Determine the [X, Y] coordinate at the center of the cell enclosing the given text.  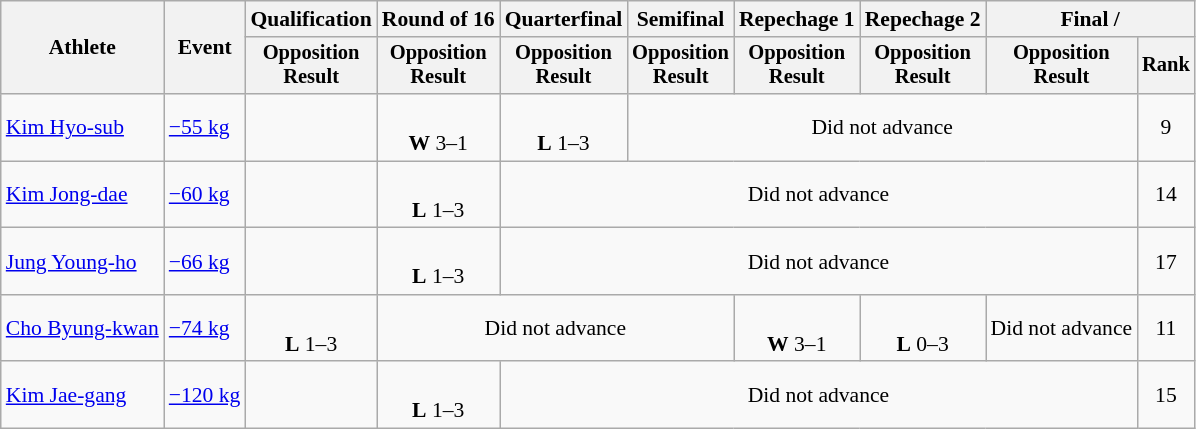
Kim Jae-gang [82, 396]
−120 kg [205, 396]
−66 kg [205, 262]
−60 kg [205, 194]
Rank [1166, 66]
14 [1166, 194]
Kim Hyo-sub [82, 128]
9 [1166, 128]
Cho Byung-kwan [82, 328]
Athlete [82, 48]
Quarterfinal [564, 19]
L 0–3 [923, 328]
Repechage 1 [797, 19]
Final / [1090, 19]
Repechage 2 [923, 19]
Event [205, 48]
Qualification [310, 19]
Semifinal [680, 19]
Round of 16 [438, 19]
17 [1166, 262]
Jung Young-ho [82, 262]
−55 kg [205, 128]
Kim Jong-dae [82, 194]
11 [1166, 328]
−74 kg [205, 328]
15 [1166, 396]
